Find where the given text appears and provide that cell's center as [x, y] coordinate. 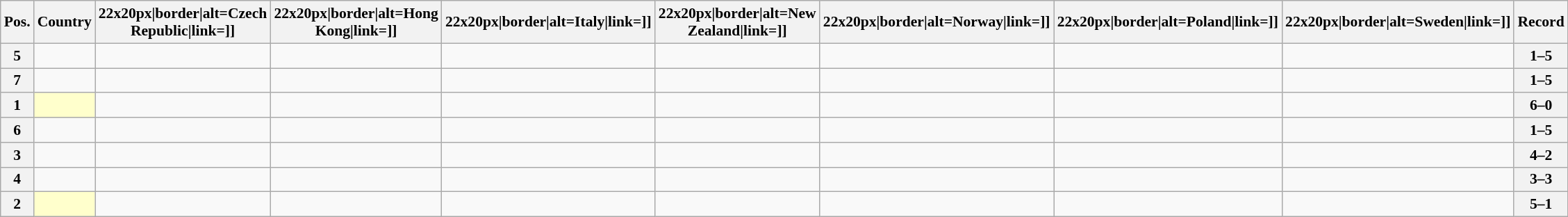
6 [17, 130]
4–2 [1541, 155]
Pos. [17, 22]
2 [17, 204]
5–1 [1541, 204]
7 [17, 81]
5 [17, 56]
22x20px|border|alt=Sweden|link=]] [1398, 22]
Record [1541, 22]
3–3 [1541, 179]
22x20px|border|alt=Poland|link=]] [1168, 22]
4 [17, 179]
6–0 [1541, 106]
22x20px|border|alt=Hong Kong|link=]] [356, 22]
22x20px|border|alt=Italy|link=]] [549, 22]
22x20px|border|alt=Czech Republic|link=]] [183, 22]
3 [17, 155]
22x20px|border|alt=Norway|link=]] [936, 22]
1 [17, 106]
22x20px|border|alt=New Zealand|link=]] [738, 22]
Country [65, 22]
